Provide the (X, Y) coordinate of the cell's center where the given text is located.  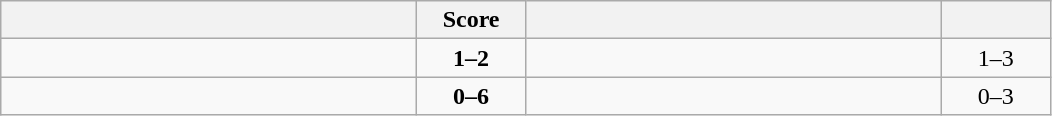
0–6 (472, 96)
0–3 (996, 96)
1–3 (996, 58)
1–2 (472, 58)
Score (472, 20)
